Search for the cell housing the specified text and yield its [X, Y] center coordinate. 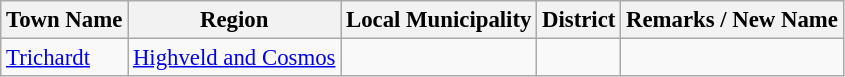
Local Municipality [439, 20]
Highveld and Cosmos [234, 58]
Town Name [64, 20]
Trichardt [64, 58]
Region [234, 20]
District [579, 20]
Remarks / New Name [732, 20]
